Return the (x, y) coordinate for the center point of the cell that contains the specified text.  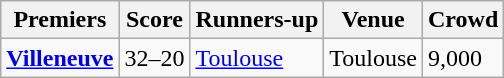
Villeneuve (60, 58)
9,000 (462, 58)
Runners-up (257, 20)
32–20 (154, 58)
Crowd (462, 20)
Venue (374, 20)
Score (154, 20)
Premiers (60, 20)
